Determine the [x, y] coordinate at the center of the cell enclosing the given text.  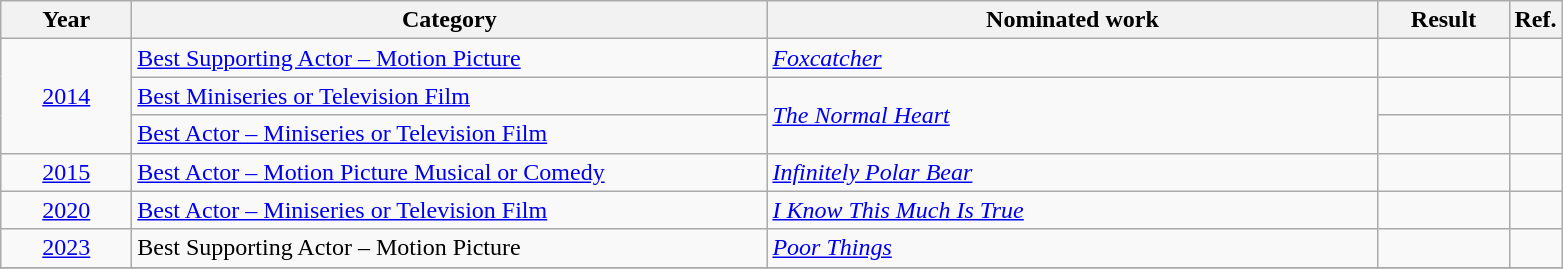
Best Actor – Motion Picture Musical or Comedy [450, 172]
I Know This Much Is True [1072, 210]
Nominated work [1072, 20]
Foxcatcher [1072, 58]
2020 [66, 210]
Best Miniseries or Television Film [450, 96]
The Normal Heart [1072, 115]
Category [450, 20]
2015 [66, 172]
2023 [66, 248]
2014 [66, 96]
Poor Things [1072, 248]
Ref. [1536, 20]
Result [1444, 20]
Infinitely Polar Bear [1072, 172]
Year [66, 20]
